Extract the [X, Y] coordinate from the center of the cell holding the provided text.  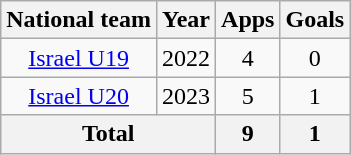
Year [186, 20]
2023 [186, 96]
5 [248, 96]
Israel U20 [79, 96]
4 [248, 58]
Goals [315, 20]
Israel U19 [79, 58]
9 [248, 134]
0 [315, 58]
National team [79, 20]
2022 [186, 58]
Apps [248, 20]
Total [108, 134]
